Extract the (x, y) coordinate from the center of the cell holding the provided text.  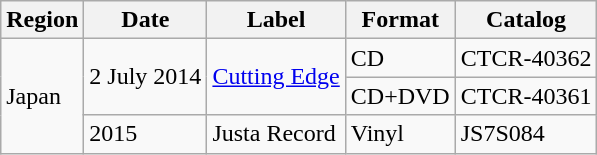
Vinyl (400, 134)
2 July 2014 (146, 77)
2015 (146, 134)
Format (400, 20)
CTCR-40362 (526, 58)
Cutting Edge (276, 77)
JS7S084 (526, 134)
Justa Record (276, 134)
CTCR-40361 (526, 96)
CD (400, 58)
Date (146, 20)
Japan (42, 96)
Catalog (526, 20)
Region (42, 20)
CD+DVD (400, 96)
Label (276, 20)
